Extract the [x, y] coordinate from the center of the cell holding the provided text.  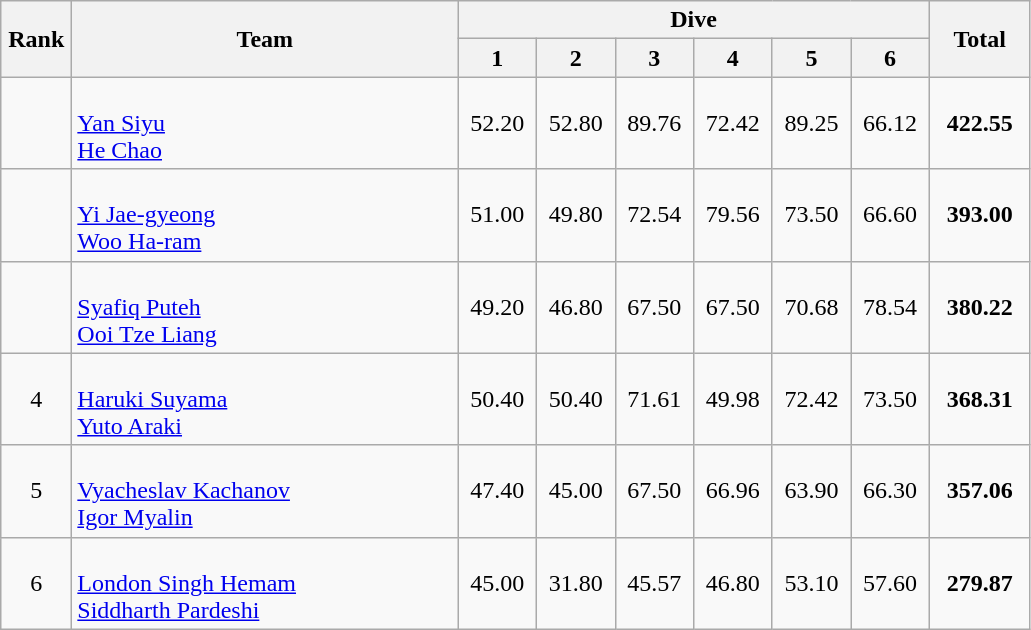
Yan SiyuHe Chao [265, 123]
63.90 [812, 491]
Syafiq PutehOoi Tze Liang [265, 307]
357.06 [980, 491]
422.55 [980, 123]
Rank [36, 39]
London Singh HemamSiddharth Pardeshi [265, 583]
47.40 [498, 491]
71.61 [654, 399]
2 [576, 58]
51.00 [498, 215]
Dive [694, 20]
393.00 [980, 215]
380.22 [980, 307]
49.80 [576, 215]
Total [980, 39]
66.30 [890, 491]
45.57 [654, 583]
89.76 [654, 123]
3 [654, 58]
53.10 [812, 583]
89.25 [812, 123]
79.56 [734, 215]
66.12 [890, 123]
279.87 [980, 583]
Vyacheslav KachanovIgor Myalin [265, 491]
Yi Jae-gyeongWoo Ha-ram [265, 215]
49.20 [498, 307]
368.31 [980, 399]
1 [498, 58]
72.54 [654, 215]
78.54 [890, 307]
66.60 [890, 215]
66.96 [734, 491]
31.80 [576, 583]
Team [265, 39]
52.80 [576, 123]
49.98 [734, 399]
Haruki SuyamaYuto Araki [265, 399]
52.20 [498, 123]
57.60 [890, 583]
70.68 [812, 307]
